Return the [x, y] coordinate for the center point of the cell that contains the specified text.  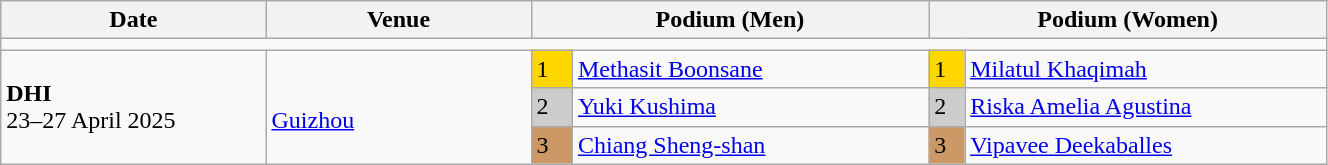
Vipavee Deekaballes [1146, 145]
Chiang Sheng-shan [750, 145]
Guizhou [398, 107]
Milatul Khaqimah [1146, 69]
Venue [398, 20]
Riska Amelia Agustina [1146, 107]
Podium (Women) [1128, 20]
Date [134, 20]
Methasit Boonsane [750, 69]
Podium (Men) [730, 20]
DHI 23–27 April 2025 [134, 107]
Yuki Kushima [750, 107]
